Pinpoint the cell where the given text exists, returning its [X, Y] midpoint coordinate. 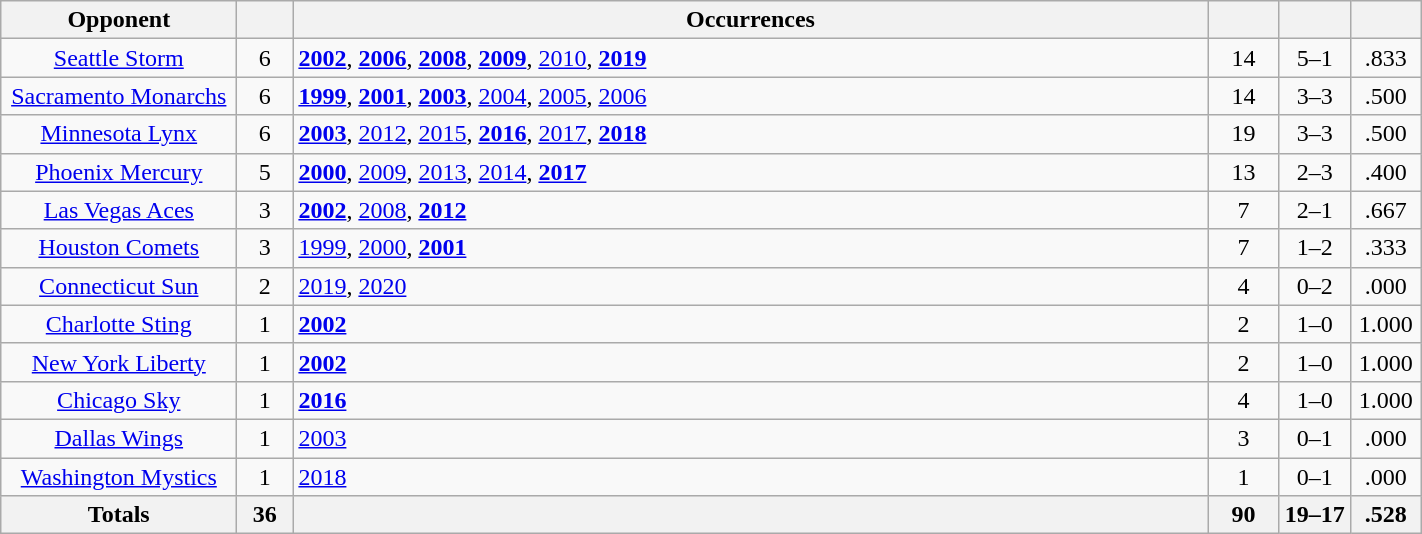
1999, 2001, 2003, 2004, 2005, 2006 [750, 96]
5–1 [1314, 58]
Opponent [119, 20]
1–2 [1314, 248]
90 [1244, 515]
Houston Comets [119, 248]
0–2 [1314, 286]
Phoenix Mercury [119, 172]
Totals [119, 515]
13 [1244, 172]
Dallas Wings [119, 438]
1999, 2000, 2001 [750, 248]
5 [265, 172]
Occurrences [750, 20]
.400 [1386, 172]
36 [265, 515]
Connecticut Sun [119, 286]
2–3 [1314, 172]
Las Vegas Aces [119, 210]
2002, 2008, 2012 [750, 210]
.333 [1386, 248]
.833 [1386, 58]
Seattle Storm [119, 58]
Sacramento Monarchs [119, 96]
Charlotte Sting [119, 324]
2003 [750, 438]
2–1 [1314, 210]
2003, 2012, 2015, 2016, 2017, 2018 [750, 134]
19 [1244, 134]
Chicago Sky [119, 400]
New York Liberty [119, 362]
Minnesota Lynx [119, 134]
19–17 [1314, 515]
Washington Mystics [119, 477]
2002, 2006, 2008, 2009, 2010, 2019 [750, 58]
2000, 2009, 2013, 2014, 2017 [750, 172]
.528 [1386, 515]
.667 [1386, 210]
2018 [750, 477]
2019, 2020 [750, 286]
2016 [750, 400]
